From the cell containing the given text, extract its center point as [X, Y] coordinate. 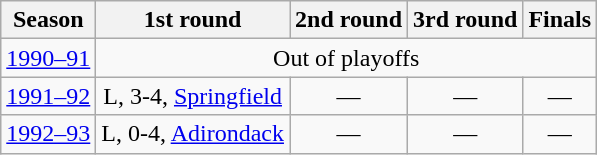
1990–91 [48, 58]
1992–93 [48, 134]
1991–92 [48, 96]
L, 0-4, Adirondack [193, 134]
Finals [560, 20]
2nd round [349, 20]
Out of playoffs [346, 58]
3rd round [466, 20]
1st round [193, 20]
L, 3-4, Springfield [193, 96]
Season [48, 20]
